Provide the [x, y] coordinate of the cell's center where the given text is located.  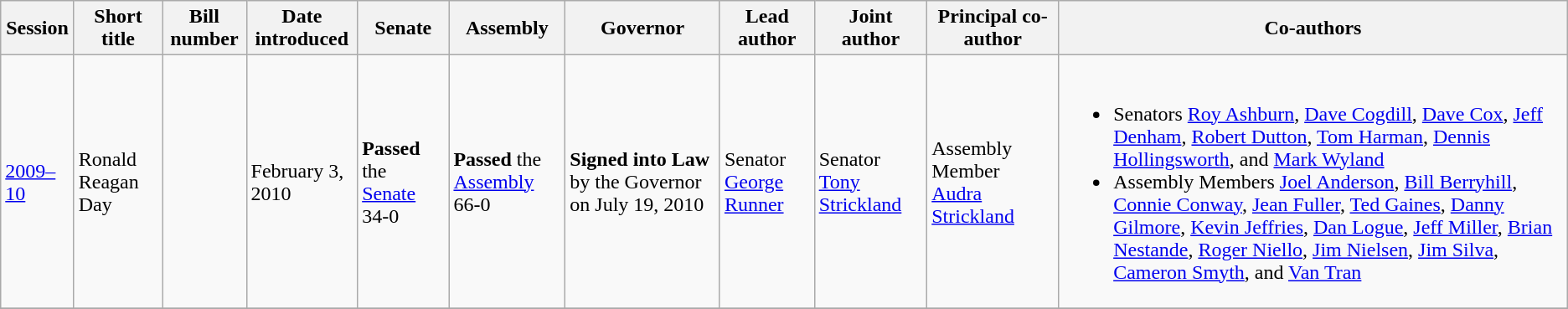
Passed the Senate 34-0 [404, 182]
Lead author [767, 28]
Joint author [871, 28]
Co-authors [1313, 28]
Session [37, 28]
2009–10 [37, 182]
Senator George Runner [767, 182]
Principal co-author [993, 28]
Short title [118, 28]
Assembly Member Audra Strickland [993, 182]
Date introduced [302, 28]
Senate [404, 28]
Passed the Assembly 66-0 [508, 182]
Assembly [508, 28]
Bill number [204, 28]
Senator Tony Strickland [871, 182]
Signed into Law by the Governor on July 19, 2010 [643, 182]
February 3, 2010 [302, 182]
Governor [643, 28]
Ronald Reagan Day [118, 182]
